Return (X, Y) of the center of cell containing provided text 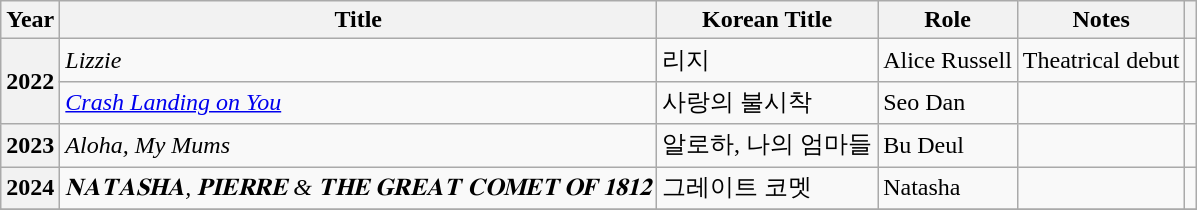
Korean Title (768, 20)
𝐍𝐀𝐓𝐀𝐒𝐇𝐀, 𝐏𝐈𝐄𝐑𝐑𝐄 & 𝐓𝐇𝐄 𝐆𝐑𝐄𝐀𝐓 𝐂𝐎𝐌𝐄𝐓 𝐎𝐅 𝟏𝟖𝟏𝟐 (358, 188)
Notes (1101, 20)
Aloha, My Mums (358, 146)
2023 (30, 146)
Alice Russell (948, 60)
Seo Dan (948, 102)
Natasha (948, 188)
사랑의 불시착 (768, 102)
리지 (768, 60)
Theatrical debut (1101, 60)
2024 (30, 188)
Year (30, 20)
Role (948, 20)
Bu Deul (948, 146)
Lizzie (358, 60)
2022 (30, 82)
Crash Landing on You (358, 102)
알로하, 나의 엄마들 (768, 146)
Title (358, 20)
그레이트 코멧 (768, 188)
